Return (X, Y) of the center of cell containing provided text 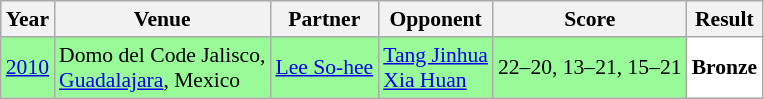
Partner (324, 19)
Opponent (436, 19)
Year (28, 19)
Bronze (725, 68)
Domo del Code Jalisco,Guadalajara, Mexico (162, 68)
Lee So-hee (324, 68)
Venue (162, 19)
Tang Jinhua Xia Huan (436, 68)
22–20, 13–21, 15–21 (590, 68)
2010 (28, 68)
Score (590, 19)
Result (725, 19)
